Find where the given text appears and provide that cell's center as [x, y] coordinate. 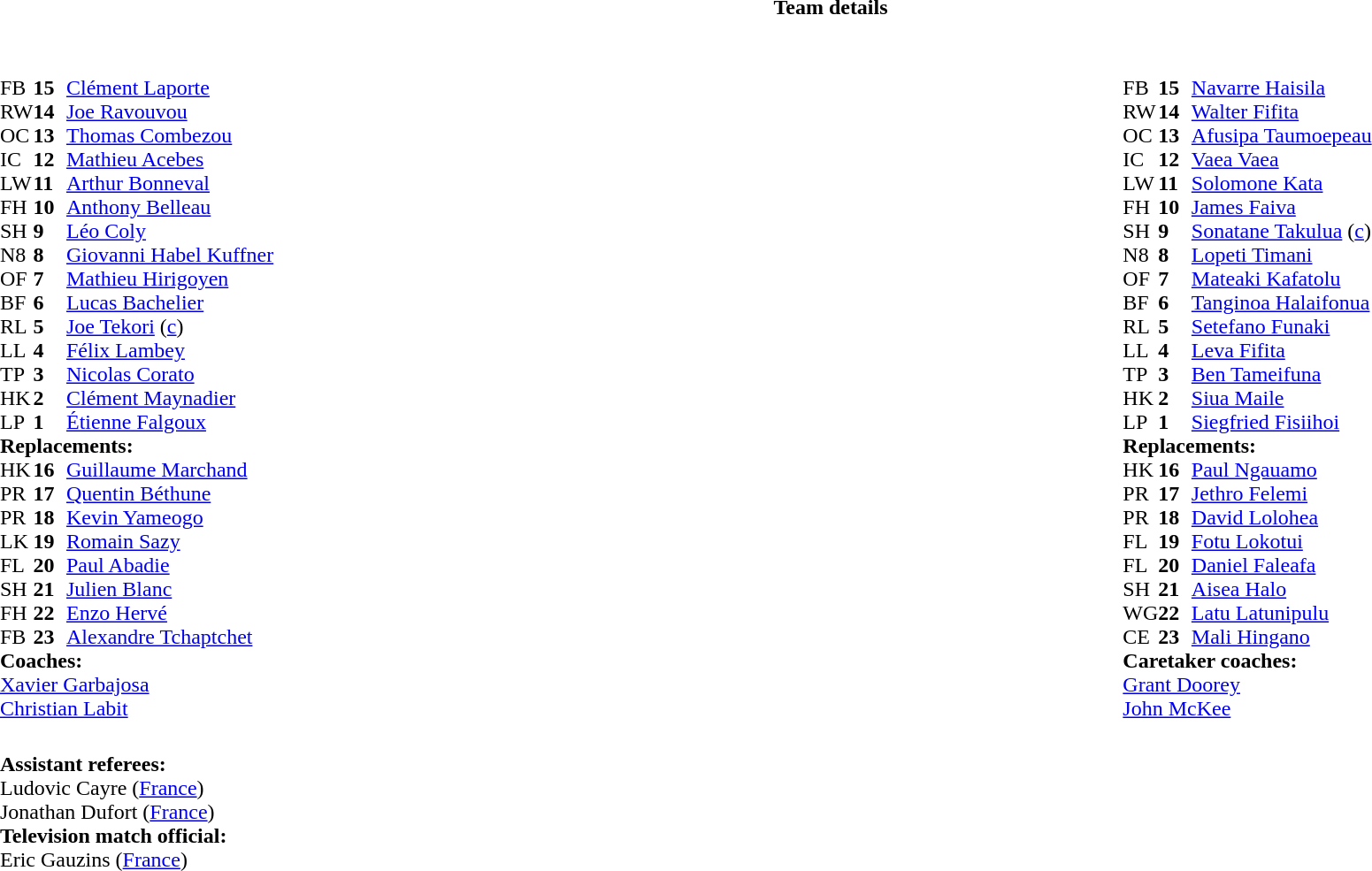
Siua Maile [1282, 398]
Jethro Felemi [1282, 493]
Latu Latunipulu [1282, 614]
Joe Ravouvou [170, 111]
Sonatane Takulua (c) [1282, 232]
Navarre Haisila [1282, 88]
Mathieu Hirigoyen [170, 279]
Paul Ngauamo [1282, 470]
Joe Tekori (c) [170, 327]
WG [1140, 614]
Clément Maynadier [170, 398]
Lopeti Timani [1282, 255]
Mathieu Acebes [170, 159]
Tanginoa Halaifonua [1282, 302]
Daniel Faleafa [1282, 566]
Coaches: [136, 661]
Xavier Garbajosa Christian Labit [136, 697]
Mateaki Kafatolu [1282, 279]
Mali Hingano [1282, 637]
Paul Abadie [170, 566]
Caretaker coaches: [1247, 661]
CE [1140, 637]
Siegfried Fisiihoi [1282, 423]
Guillaume Marchand [170, 470]
James Faiva [1282, 207]
Ben Tameifuna [1282, 375]
Solomone Kata [1282, 184]
Afusipa Taumoepeau [1282, 136]
Félix Lambey [170, 350]
Grant Doorey John McKee [1247, 697]
Alexandre Tchaptchet [170, 637]
Clément Laporte [170, 88]
Giovanni Habel Kuffner [170, 255]
Romain Sazy [170, 541]
Vaea Vaea [1282, 159]
Nicolas Corato [170, 375]
Julien Blanc [170, 589]
Quentin Béthune [170, 493]
Léo Coly [170, 232]
David Lolohea [1282, 518]
Anthony Belleau [170, 207]
Setefano Funaki [1282, 327]
Walter Fifita [1282, 111]
Arthur Bonneval [170, 184]
Lucas Bachelier [170, 302]
Enzo Hervé [170, 614]
Leva Fifita [1282, 350]
Aisea Halo [1282, 589]
Étienne Falgoux [170, 423]
Kevin Yameogo [170, 518]
LK [17, 541]
Thomas Combezou [170, 136]
Fotu Lokotui [1282, 541]
